Locate the cell with the specified text and output its [x, y] center coordinate. 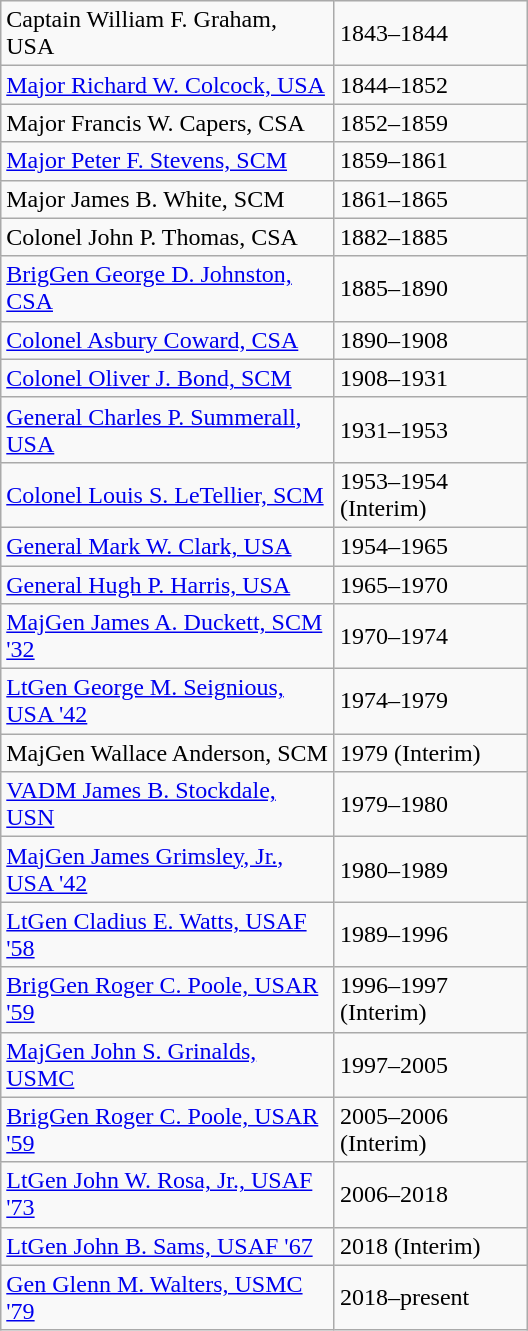
MajGen Wallace Anderson, SCM [168, 753]
Major Richard W. Colcock, USA [168, 85]
2006–2018 [430, 1194]
1953–1954 (Interim) [430, 494]
1970–1974 [430, 636]
MajGen James Grimsley, Jr., USA '42 [168, 870]
2018 (Interim) [430, 1246]
2005–2006 (Interim) [430, 1130]
1996–1997 (Interim) [430, 1000]
Colonel Oliver J. Bond, SCM [168, 378]
General Hugh P. Harris, USA [168, 585]
LtGen Cladius E. Watts, USAF '58 [168, 934]
1974–1979 [430, 702]
1890–1908 [430, 340]
1908–1931 [430, 378]
BrigGen George D. Johnston, CSA [168, 288]
Colonel John P. Thomas, CSA [168, 237]
Captain William F. Graham, USA [168, 34]
1979–1980 [430, 804]
General Mark W. Clark, USA [168, 546]
1885–1890 [430, 288]
1882–1885 [430, 237]
1844–1852 [430, 85]
MajGen James A. Duckett, SCM '32 [168, 636]
1931–1953 [430, 430]
VADM James B. Stockdale, USN [168, 804]
LtGen John W. Rosa, Jr., USAF '73 [168, 1194]
1859–1861 [430, 161]
1997–2005 [430, 1064]
1954–1965 [430, 546]
Colonel Louis S. LeTellier, SCM [168, 494]
1989–1996 [430, 934]
LtGen George M. Seignious, USA '42 [168, 702]
Major Francis W. Capers, CSA [168, 123]
2018–present [430, 1298]
Gen Glenn M. Walters, USMC '79 [168, 1298]
1852–1859 [430, 123]
Colonel Asbury Coward, CSA [168, 340]
Major Peter F. Stevens, SCM [168, 161]
1965–1970 [430, 585]
1979 (Interim) [430, 753]
1843–1844 [430, 34]
General Charles P. Summerall, USA [168, 430]
Major James B. White, SCM [168, 199]
1980–1989 [430, 870]
1861–1865 [430, 199]
LtGen John B. Sams, USAF '67 [168, 1246]
MajGen John S. Grinalds, USMC [168, 1064]
